Find where the given text appears and provide that cell's center as [x, y] coordinate. 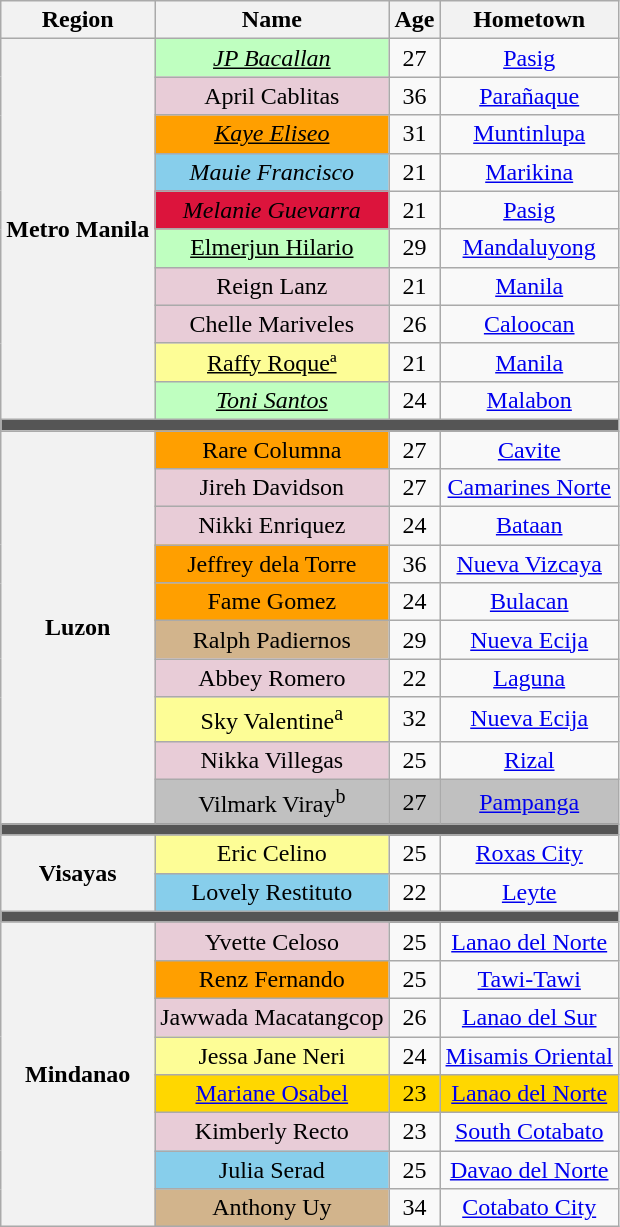
April Cablitas [272, 96]
Bulacan [529, 602]
Chelle Mariveles [272, 324]
Cavite [529, 449]
Nikka Villegas [272, 760]
Eric Celino [272, 854]
Ralph Padiernos [272, 640]
Julia Serad [272, 1170]
Visayas [78, 873]
Davao del Norte [529, 1170]
Camarines Norte [529, 488]
31 [414, 134]
Roxas City [529, 854]
Caloocan [529, 324]
Mindanao [78, 1074]
Sky Valentinea [272, 720]
Elmerjun Hilario [272, 248]
Yvette Celoso [272, 941]
Raffy Roqueª [272, 362]
Cotabato City [529, 1208]
Misamis Oriental [529, 1056]
Mandaluyong [529, 248]
Age [414, 20]
Metro Manila [78, 230]
Malabon [529, 400]
Anthony Uy [272, 1208]
Reign Lanz [272, 286]
Jawwada Macatangcop [272, 1017]
Lovely Restituto [272, 892]
Tawi-Tawi [529, 979]
Jeffrey dela Torre [272, 564]
Hometown [529, 20]
Rare Columna [272, 449]
Fame Gomez [272, 602]
Nueva Vizcaya [529, 564]
Laguna [529, 678]
Pampanga [529, 802]
Luzon [78, 627]
Muntinlupa [529, 134]
Melanie Guevarra [272, 210]
Lanao del Sur [529, 1017]
Marikina [529, 172]
Jireh Davidson [272, 488]
JP Bacallan [272, 58]
Nikki Enriquez [272, 526]
Kimberly Recto [272, 1132]
Jessa Jane Neri [272, 1056]
Vilmark Virayb [272, 802]
Mariane Osabel [272, 1094]
Rizal [529, 760]
Bataan [529, 526]
34 [414, 1208]
Toni Santos [272, 400]
Parañaque [529, 96]
Name [272, 20]
Abbey Romero [272, 678]
South Cotabato [529, 1132]
Leyte [529, 892]
Mauie Francisco [272, 172]
32 [414, 720]
Kaye Eliseo [272, 134]
Renz Fernando [272, 979]
Region [78, 20]
